Extract the (x, y) coordinate from the center of the cell holding the provided text.  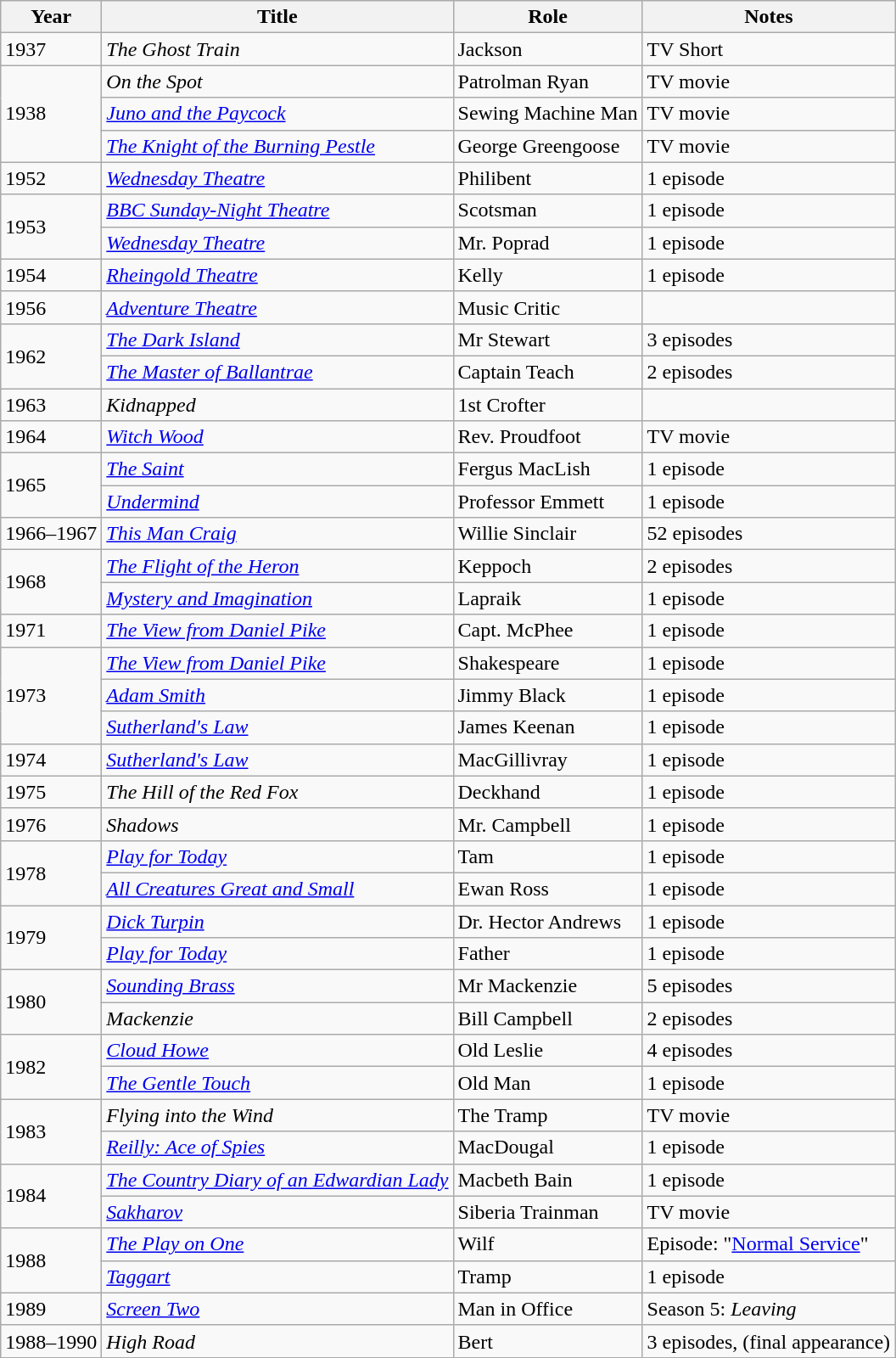
Keppoch (548, 566)
Adam Smith (277, 695)
BBC Sunday-Night Theatre (277, 210)
Shadows (277, 824)
Mystery and Imagination (277, 598)
Shakespeare (548, 663)
Kelly (548, 275)
1st Crofter (548, 405)
Man in Office (548, 1309)
High Road (277, 1341)
Season 5: Leaving (769, 1309)
1973 (51, 695)
MacDougal (548, 1148)
Captain Teach (548, 372)
1966–1967 (51, 534)
Kidnapped (277, 405)
Witch Wood (277, 437)
Jimmy Black (548, 695)
Undermind (277, 502)
Sakharov (277, 1212)
4 episodes (769, 1051)
Mr Stewart (548, 339)
Year (51, 17)
1974 (51, 760)
The Knight of the Burning Pestle (277, 146)
Flying into the Wind (277, 1115)
Title (277, 17)
1983 (51, 1131)
Wilf (548, 1244)
Scotsman (548, 210)
This Man Craig (277, 534)
1938 (51, 114)
George Greengoose (548, 146)
Mr. Poprad (548, 243)
Rev. Proudfoot (548, 437)
Tramp (548, 1277)
1984 (51, 1196)
Rheingold Theatre (277, 275)
1975 (51, 792)
Juno and the Paycock (277, 114)
1954 (51, 275)
On the Spot (277, 81)
The Tramp (548, 1115)
1968 (51, 582)
Patrolman Ryan (548, 81)
Adventure Theatre (277, 307)
Tam (548, 856)
1979 (51, 937)
James Keenan (548, 727)
Willie Sinclair (548, 534)
The Gentle Touch (277, 1083)
Screen Two (277, 1309)
Sounding Brass (277, 986)
3 episodes (769, 339)
MacGillivray (548, 760)
The Country Diary of an Edwardian Lady (277, 1180)
Philibent (548, 178)
Father (548, 954)
The Play on One (277, 1244)
Lapraik (548, 598)
1953 (51, 227)
The Saint (277, 469)
3 episodes, (final appearance) (769, 1341)
Old Leslie (548, 1051)
Dick Turpin (277, 921)
Cloud Howe (277, 1051)
1978 (51, 873)
1962 (51, 356)
Mr. Campbell (548, 824)
The Master of Ballantrae (277, 372)
Taggart (277, 1277)
1964 (51, 437)
1976 (51, 824)
Professor Emmett (548, 502)
1956 (51, 307)
Siberia Trainman (548, 1212)
1963 (51, 405)
Mackenzie (277, 1018)
Sewing Machine Man (548, 114)
1982 (51, 1067)
The Dark Island (277, 339)
Ewan Ross (548, 889)
Mr Mackenzie (548, 986)
1989 (51, 1309)
The Flight of the Heron (277, 566)
1971 (51, 631)
Episode: "Normal Service" (769, 1244)
52 episodes (769, 534)
Role (548, 17)
1937 (51, 49)
TV Short (769, 49)
The Ghost Train (277, 49)
All Creatures Great and Small (277, 889)
Bert (548, 1341)
Bill Campbell (548, 1018)
Dr. Hector Andrews (548, 921)
Reilly: Ace of Spies (277, 1148)
1952 (51, 178)
5 episodes (769, 986)
Jackson (548, 49)
1988 (51, 1260)
Deckhand (548, 792)
1988–1990 (51, 1341)
Old Man (548, 1083)
Capt. McPhee (548, 631)
The Hill of the Red Fox (277, 792)
Macbeth Bain (548, 1180)
1965 (51, 485)
Notes (769, 17)
1980 (51, 1002)
Music Critic (548, 307)
Fergus MacLish (548, 469)
